Detect which cell encompasses the target text, then output its [x, y] center coordinate. 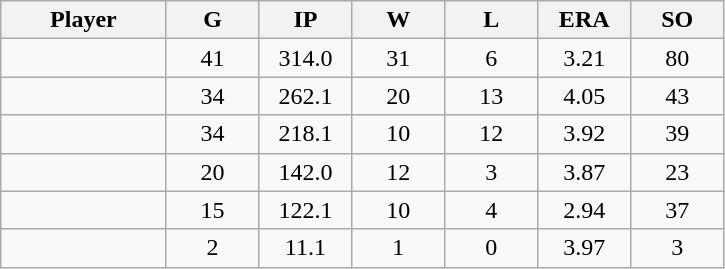
37 [678, 210]
3.92 [584, 134]
4 [492, 210]
2.94 [584, 210]
39 [678, 134]
4.05 [584, 96]
43 [678, 96]
3.21 [584, 58]
L [492, 20]
SO [678, 20]
6 [492, 58]
Player [84, 20]
3.97 [584, 248]
2 [212, 248]
11.1 [306, 248]
262.1 [306, 96]
W [398, 20]
142.0 [306, 172]
23 [678, 172]
31 [398, 58]
G [212, 20]
IP [306, 20]
0 [492, 248]
3.87 [584, 172]
314.0 [306, 58]
ERA [584, 20]
15 [212, 210]
122.1 [306, 210]
218.1 [306, 134]
13 [492, 96]
1 [398, 248]
41 [212, 58]
80 [678, 58]
